From the cell containing the given text, extract its center point as (x, y) coordinate. 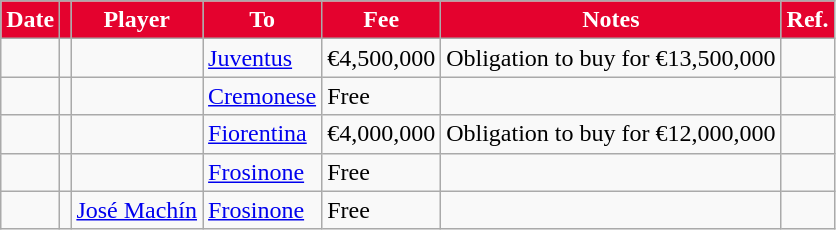
To (262, 20)
Date (30, 20)
Fee (382, 20)
Fiorentina (262, 134)
Cremonese (262, 96)
José Machín (137, 210)
Ref. (808, 20)
Notes (611, 20)
Juventus (262, 58)
€4,000,000 (382, 134)
Obligation to buy for €13,500,000 (611, 58)
Player (137, 20)
Obligation to buy for €12,000,000 (611, 134)
€4,500,000 (382, 58)
